From the cell containing the given text, extract its center point as (x, y) coordinate. 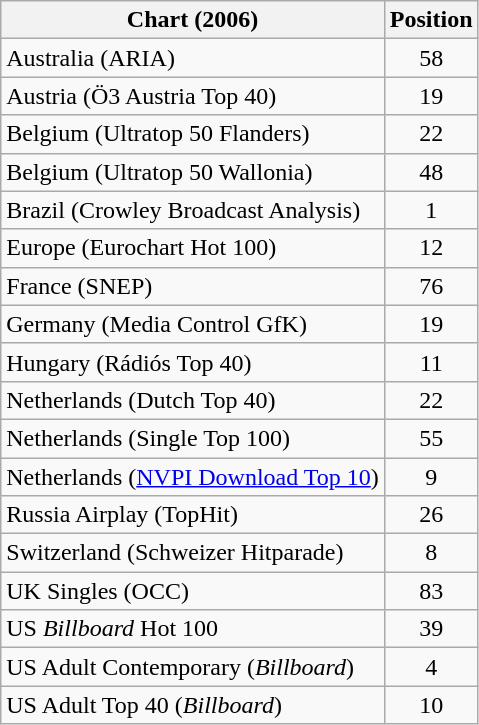
10 (431, 705)
39 (431, 629)
US Adult Top 40 (Billboard) (193, 705)
12 (431, 248)
Netherlands (Single Top 100) (193, 438)
9 (431, 477)
8 (431, 553)
Europe (Eurochart Hot 100) (193, 248)
Position (431, 20)
Russia Airplay (TopHit) (193, 515)
Netherlands (NVPI Download Top 10) (193, 477)
11 (431, 362)
Belgium (Ultratop 50 Wallonia) (193, 172)
58 (431, 58)
Belgium (Ultratop 50 Flanders) (193, 134)
Hungary (Rádiós Top 40) (193, 362)
US Billboard Hot 100 (193, 629)
France (SNEP) (193, 286)
76 (431, 286)
Netherlands (Dutch Top 40) (193, 400)
83 (431, 591)
Switzerland (Schweizer Hitparade) (193, 553)
Germany (Media Control GfK) (193, 324)
Australia (ARIA) (193, 58)
Brazil (Crowley Broadcast Analysis) (193, 210)
26 (431, 515)
US Adult Contemporary (Billboard) (193, 667)
Austria (Ö3 Austria Top 40) (193, 96)
1 (431, 210)
UK Singles (OCC) (193, 591)
Chart (2006) (193, 20)
55 (431, 438)
48 (431, 172)
4 (431, 667)
